Return the [X, Y] coordinate for the center point of the cell that contains the specified text.  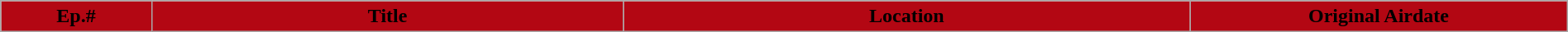
Title [387, 16]
Location [906, 16]
Ep.# [76, 16]
Original Airdate [1379, 16]
